From the cell containing the given text, extract its center point as [x, y] coordinate. 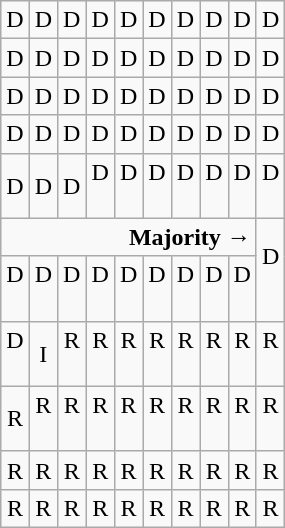
I [43, 354]
Majority → [129, 237]
